Extract the [x, y] coordinate from the center of the cell holding the provided text.  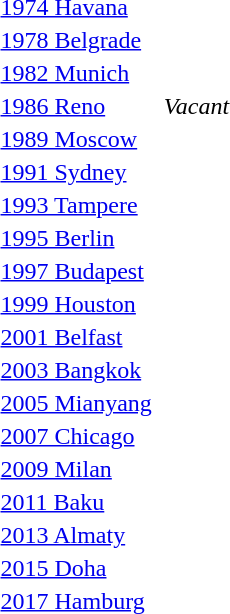
Vacant [196, 106]
